Output the (X, Y) coordinate of the center of the cell containing the given text.  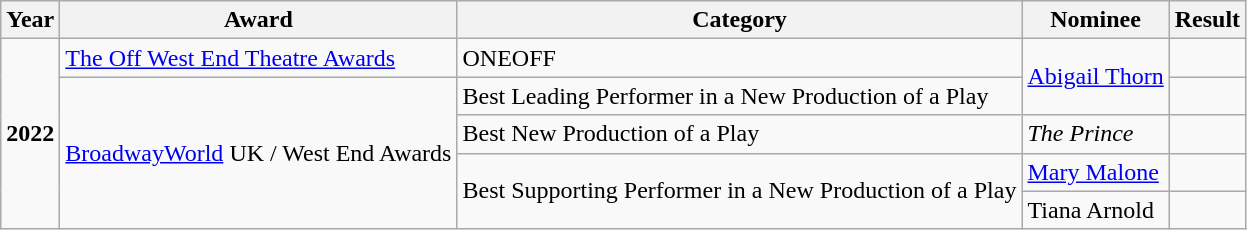
Nominee (1096, 20)
2022 (30, 134)
The Off West End Theatre Awards (258, 58)
Mary Malone (1096, 172)
Result (1207, 20)
Abigail Thorn (1096, 77)
Tiana Arnold (1096, 210)
Best Supporting Performer in a New Production of a Play (740, 191)
BroadwayWorld UK / West End Awards (258, 153)
Best Leading Performer in a New Production of a Play (740, 96)
Year (30, 20)
The Prince (1096, 134)
Award (258, 20)
Best New Production of a Play (740, 134)
ONEOFF (740, 58)
Category (740, 20)
